Search for the cell housing the specified text and yield its (x, y) center coordinate. 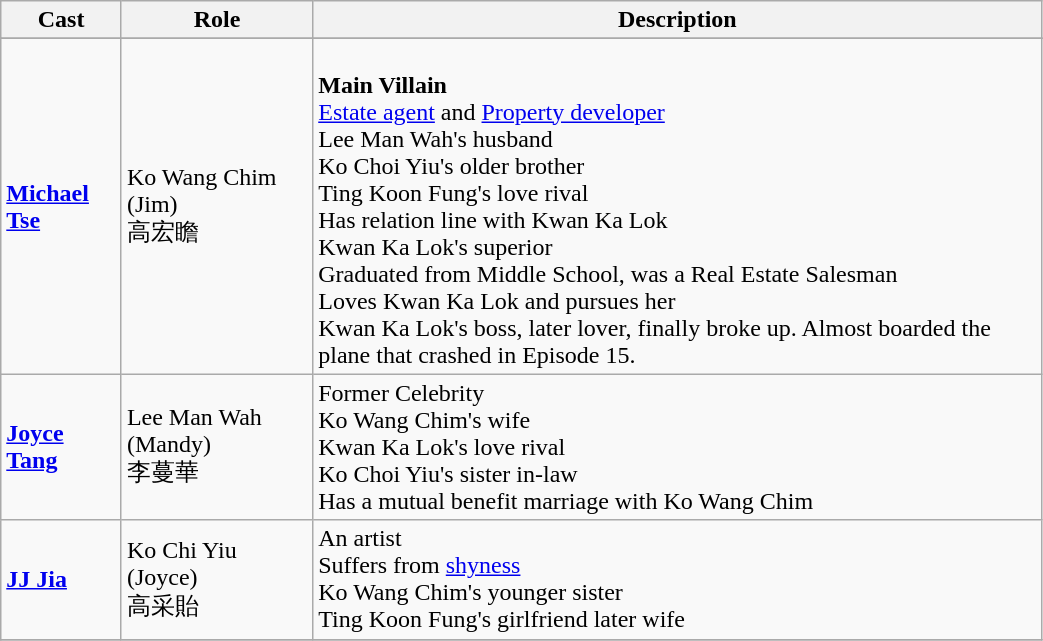
Cast (62, 20)
JJ Jia (62, 580)
Former CelebrityKo Wang Chim's wifeKwan Ka Lok's love rivalKo Choi Yiu's sister in-lawHas a mutual benefit marriage with Ko Wang Chim (678, 447)
Ko Wang Chim (Jim)高宏瞻 (216, 206)
Description (678, 20)
An artistSuffers from shynessKo Wang Chim's younger sisterTing Koon Fung's girlfriend later wife (678, 580)
Lee Man Wah (Mandy)李蔓華 (216, 447)
Role (216, 20)
Joyce Tang (62, 447)
Michael Tse (62, 206)
Ko Chi Yiu (Joyce)高采貽 (216, 580)
